For the text-containing cell, return its midpoint in (x, y) coordinate format. 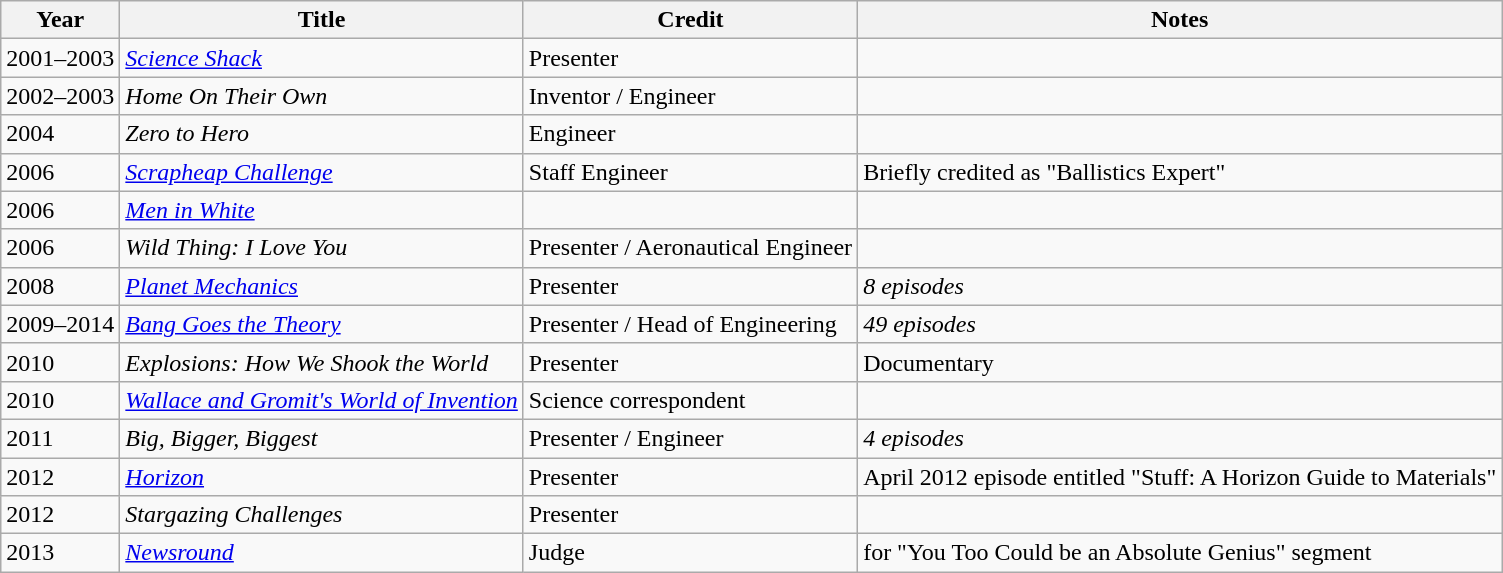
Presenter / Aeronautical Engineer (690, 248)
Wild Thing: I Love You (322, 248)
Briefly credited as "Ballistics Expert" (1180, 172)
Credit (690, 20)
Year (60, 20)
2004 (60, 134)
Engineer (690, 134)
Home On Their Own (322, 96)
2001–2003 (60, 58)
Zero to Hero (322, 134)
Explosions: How We Shook the World (322, 362)
4 episodes (1180, 438)
Scrapheap Challenge (322, 172)
April 2012 episode entitled "Stuff: A Horizon Guide to Materials" (1180, 477)
Staff Engineer (690, 172)
Judge (690, 553)
Men in White (322, 210)
Big, Bigger, Biggest (322, 438)
Science Shack (322, 58)
Newsround (322, 553)
2013 (60, 553)
Title (322, 20)
Stargazing Challenges (322, 515)
Science correspondent (690, 400)
Horizon (322, 477)
Planet Mechanics (322, 286)
Presenter / Head of Engineering (690, 324)
2008 (60, 286)
8 episodes (1180, 286)
Documentary (1180, 362)
Notes (1180, 20)
Inventor / Engineer (690, 96)
Bang Goes the Theory (322, 324)
2002–2003 (60, 96)
for "You Too Could be an Absolute Genius" segment (1180, 553)
2011 (60, 438)
Wallace and Gromit's World of Invention (322, 400)
Presenter / Engineer (690, 438)
2009–2014 (60, 324)
49 episodes (1180, 324)
